Locate the cell with the specified text and output its [x, y] center coordinate. 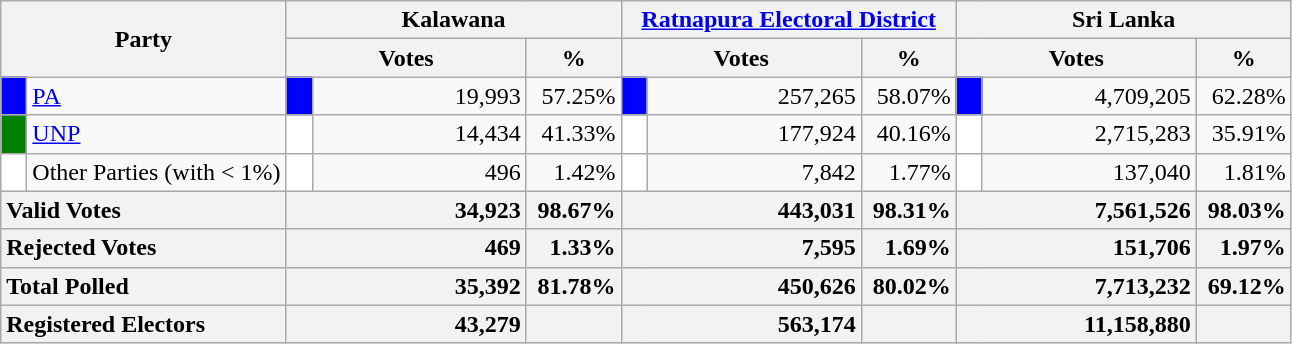
1.81% [1244, 172]
19,993 [419, 96]
35.91% [1244, 134]
81.78% [574, 286]
Rejected Votes [144, 248]
1.77% [908, 172]
57.25% [574, 96]
43,279 [406, 324]
137,040 [1089, 172]
11,158,880 [1076, 324]
Other Parties (with < 1%) [156, 172]
1.69% [908, 248]
Registered Electors [144, 324]
1.42% [574, 172]
443,031 [741, 210]
Valid Votes [144, 210]
563,174 [741, 324]
Ratnapura Electoral District [788, 20]
58.07% [908, 96]
469 [406, 248]
98.31% [908, 210]
1.97% [1244, 248]
35,392 [406, 286]
62.28% [1244, 96]
Total Polled [144, 286]
14,434 [419, 134]
2,715,283 [1089, 134]
7,713,232 [1076, 286]
98.67% [574, 210]
496 [419, 172]
4,709,205 [1089, 96]
80.02% [908, 286]
98.03% [1244, 210]
Party [144, 39]
41.33% [574, 134]
34,923 [406, 210]
UNP [156, 134]
151,706 [1076, 248]
177,924 [754, 134]
PA [156, 96]
1.33% [574, 248]
Sri Lanka [1124, 20]
450,626 [741, 286]
69.12% [1244, 286]
7,595 [741, 248]
7,561,526 [1076, 210]
Kalawana [454, 20]
7,842 [754, 172]
40.16% [908, 134]
257,265 [754, 96]
